Identify which cell holds the provided text, then report its [x, y] central coordinate. 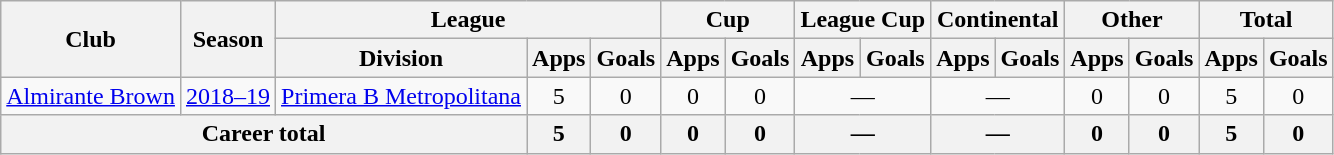
Almirante Brown [91, 96]
2018–19 [228, 96]
Total [1266, 20]
Primera B Metropolitana [402, 96]
Continental [998, 20]
Other [1132, 20]
Season [228, 39]
Career total [264, 134]
Club [91, 39]
Cup [728, 20]
League Cup [863, 20]
League [468, 20]
Division [402, 58]
